Capture the cell that displays the provided text and extract its [X, Y] central coordinate. 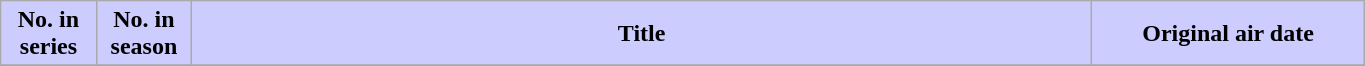
No. inseason [144, 34]
Title [642, 34]
Original air date [1228, 34]
No. inseries [48, 34]
